Output the [X, Y] coordinate of the center of the cell containing the given text.  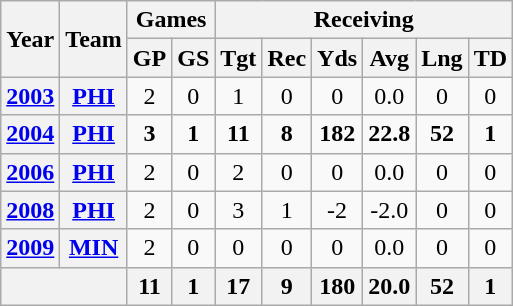
Avg [390, 58]
20.0 [390, 286]
22.8 [390, 134]
Tgt [238, 58]
MIN [94, 248]
Team [94, 39]
Rec [287, 58]
2009 [30, 248]
Yds [338, 58]
9 [287, 286]
Lng [442, 58]
2003 [30, 96]
2008 [30, 210]
180 [338, 286]
Receiving [364, 20]
GP [149, 58]
17 [238, 286]
2004 [30, 134]
182 [338, 134]
GS [194, 58]
-2.0 [390, 210]
Year [30, 39]
8 [287, 134]
TD [490, 58]
-2 [338, 210]
2006 [30, 172]
Games [170, 20]
